Detect which cell encompasses the target text, then output its (X, Y) center coordinate. 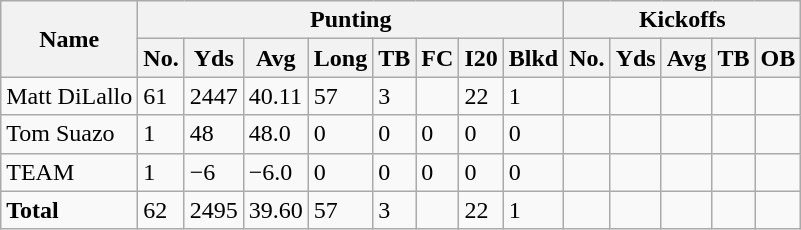
61 (161, 96)
TEAM (70, 172)
Name (70, 39)
48.0 (276, 134)
FC (438, 58)
OB (778, 58)
2447 (214, 96)
−6 (214, 172)
−6.0 (276, 172)
Long (340, 58)
Matt DiLallo (70, 96)
2495 (214, 210)
Punting (351, 20)
Total (70, 210)
Kickoffs (682, 20)
39.60 (276, 210)
48 (214, 134)
62 (161, 210)
Tom Suazo (70, 134)
40.11 (276, 96)
Blkd (533, 58)
I20 (481, 58)
